Return (X, Y) of the center of cell containing provided text 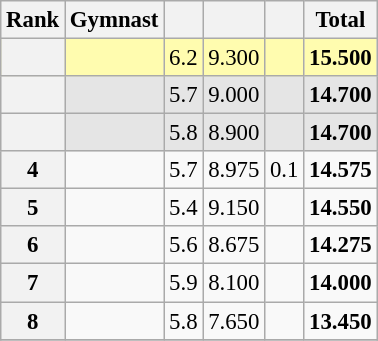
Rank (33, 20)
8.675 (234, 245)
4 (33, 170)
Total (340, 20)
7.650 (234, 321)
9.150 (234, 208)
5.6 (184, 245)
5.4 (184, 208)
8 (33, 321)
9.000 (234, 95)
7 (33, 283)
8.900 (234, 133)
6 (33, 245)
14.575 (340, 170)
Gymnast (114, 20)
8.975 (234, 170)
0.1 (284, 170)
14.550 (340, 208)
14.275 (340, 245)
5.9 (184, 283)
5 (33, 208)
14.000 (340, 283)
9.300 (234, 58)
8.100 (234, 283)
13.450 (340, 321)
15.500 (340, 58)
6.2 (184, 58)
